Return (x, y) of the center of cell containing provided text 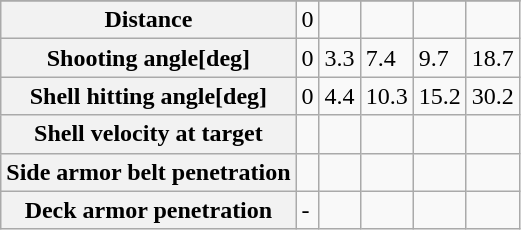
Shooting angle[deg] (148, 58)
4.4 (340, 96)
15.2 (440, 96)
18.7 (492, 58)
Deck armor penetration (148, 210)
Side armor belt penetration (148, 172)
7.4 (386, 58)
Shell velocity at target (148, 134)
- (308, 210)
9.7 (440, 58)
Distance (148, 20)
Shell hitting angle[deg] (148, 96)
10.3 (386, 96)
30.2 (492, 96)
3.3 (340, 58)
